Pinpoint the cell where the given text exists, returning its [x, y] midpoint coordinate. 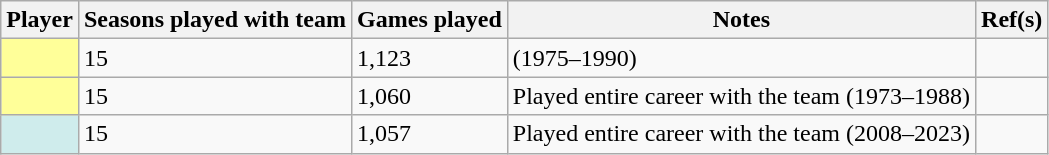
(1975–1990) [741, 58]
Played entire career with the team (2008–2023) [741, 134]
1,123 [430, 58]
Played entire career with the team (1973–1988) [741, 96]
Notes [741, 20]
1,057 [430, 134]
1,060 [430, 96]
Seasons played with team [214, 20]
Ref(s) [1012, 20]
Player [40, 20]
Games played [430, 20]
